Determine the [x, y] coordinate at the center of the cell enclosing the given text.  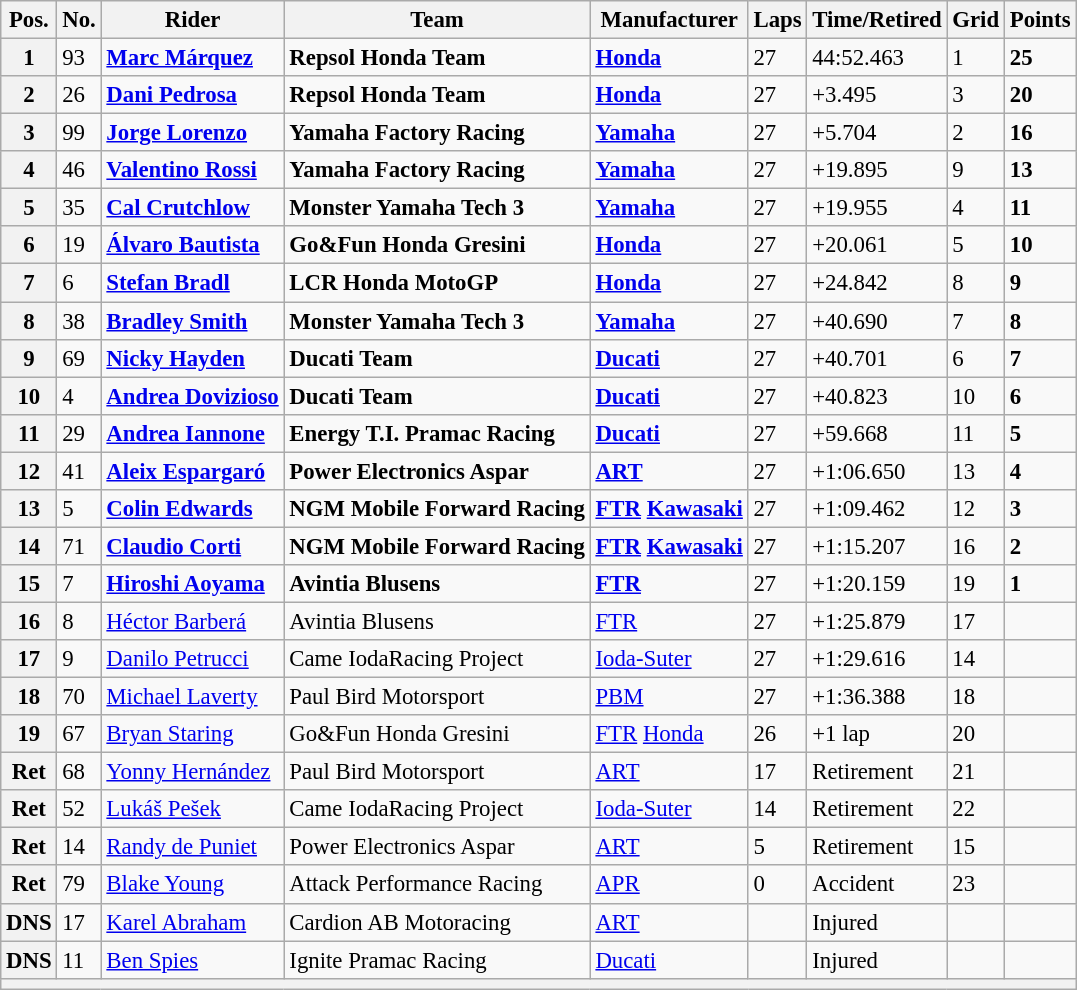
Yonny Hernández [192, 772]
67 [79, 734]
LCR Honda MotoGP [437, 283]
25 [1040, 58]
+3.495 [877, 95]
Andrea Iannone [192, 433]
0 [778, 885]
38 [79, 321]
+24.842 [877, 283]
PBM [669, 697]
Claudio Corti [192, 546]
Cal Crutchlow [192, 208]
Valentino Rossi [192, 170]
+40.690 [877, 321]
+19.955 [877, 208]
46 [79, 170]
Danilo Petrucci [192, 659]
+1:15.207 [877, 546]
Manufacturer [669, 20]
Attack Performance Racing [437, 885]
Lukáš Pešek [192, 809]
+40.823 [877, 396]
+1 lap [877, 734]
Michael Laverty [192, 697]
Energy T.I. Pramac Racing [437, 433]
22 [976, 809]
Hiroshi Aoyama [192, 584]
FTR Honda [669, 734]
29 [79, 433]
68 [79, 772]
+20.061 [877, 245]
Karel Abraham [192, 922]
+59.668 [877, 433]
No. [79, 20]
Bradley Smith [192, 321]
69 [79, 358]
Accident [877, 885]
93 [79, 58]
Ben Spies [192, 960]
Rider [192, 20]
Time/Retired [877, 20]
+1:09.462 [877, 509]
Blake Young [192, 885]
79 [79, 885]
Marc Márquez [192, 58]
Héctor Barberá [192, 621]
Aleix Espargaró [192, 471]
+40.701 [877, 358]
Pos. [29, 20]
21 [976, 772]
Laps [778, 20]
Colin Edwards [192, 509]
+1:25.879 [877, 621]
Andrea Dovizioso [192, 396]
35 [79, 208]
Álvaro Bautista [192, 245]
Nicky Hayden [192, 358]
Points [1040, 20]
71 [79, 546]
Dani Pedrosa [192, 95]
Bryan Staring [192, 734]
41 [79, 471]
99 [79, 133]
52 [79, 809]
44:52.463 [877, 58]
Cardion AB Motoracing [437, 922]
Stefan Bradl [192, 283]
Randy de Puniet [192, 847]
Jorge Lorenzo [192, 133]
Ignite Pramac Racing [437, 960]
+19.895 [877, 170]
+1:20.159 [877, 584]
70 [79, 697]
+1:06.650 [877, 471]
Team [437, 20]
23 [976, 885]
Grid [976, 20]
+5.704 [877, 133]
APR [669, 885]
+1:29.616 [877, 659]
+1:36.388 [877, 697]
